Search for the cell housing the specified text and yield its [x, y] center coordinate. 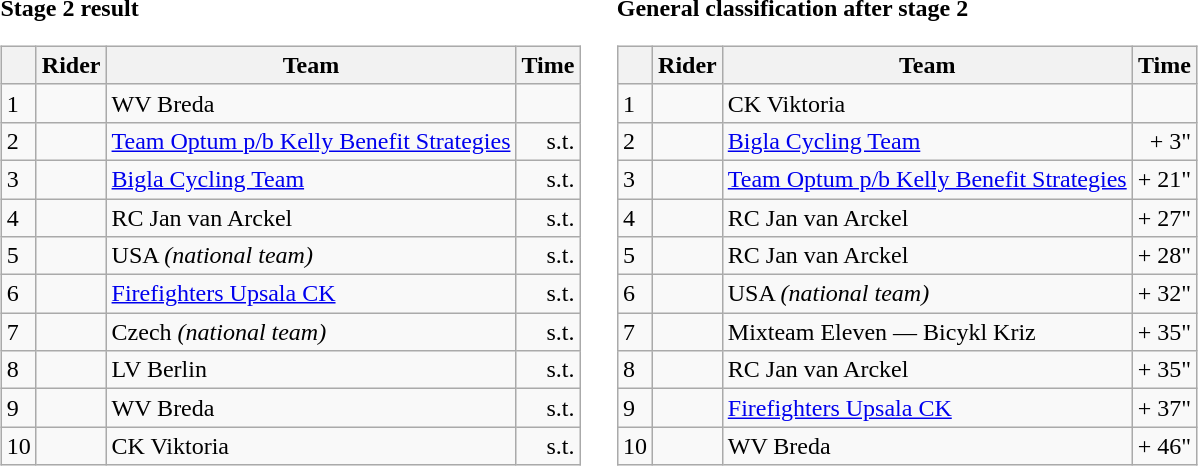
Mixteam Eleven — Bicykl Kriz [927, 332]
+ 46" [1164, 446]
+ 37" [1164, 408]
+ 32" [1164, 294]
+ 28" [1164, 256]
+ 21" [1164, 179]
Czech (national team) [311, 332]
LV Berlin [311, 370]
+ 27" [1164, 217]
+ 3" [1164, 141]
